Provide the (X, Y) coordinate of the cell's center where the given text is located.  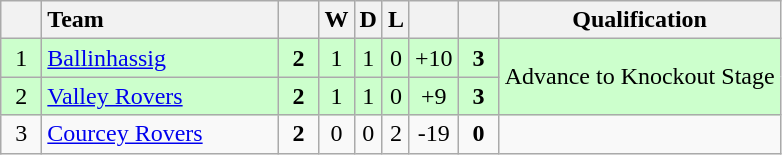
Team (160, 20)
W (336, 20)
L (396, 20)
Courcey Rovers (160, 134)
Ballinhassig (160, 58)
Valley Rovers (160, 96)
D (368, 20)
Qualification (640, 20)
Advance to Knockout Stage (640, 77)
-19 (434, 134)
+9 (434, 96)
+10 (434, 58)
